Identify which cell holds the provided text, then report its [X, Y] central coordinate. 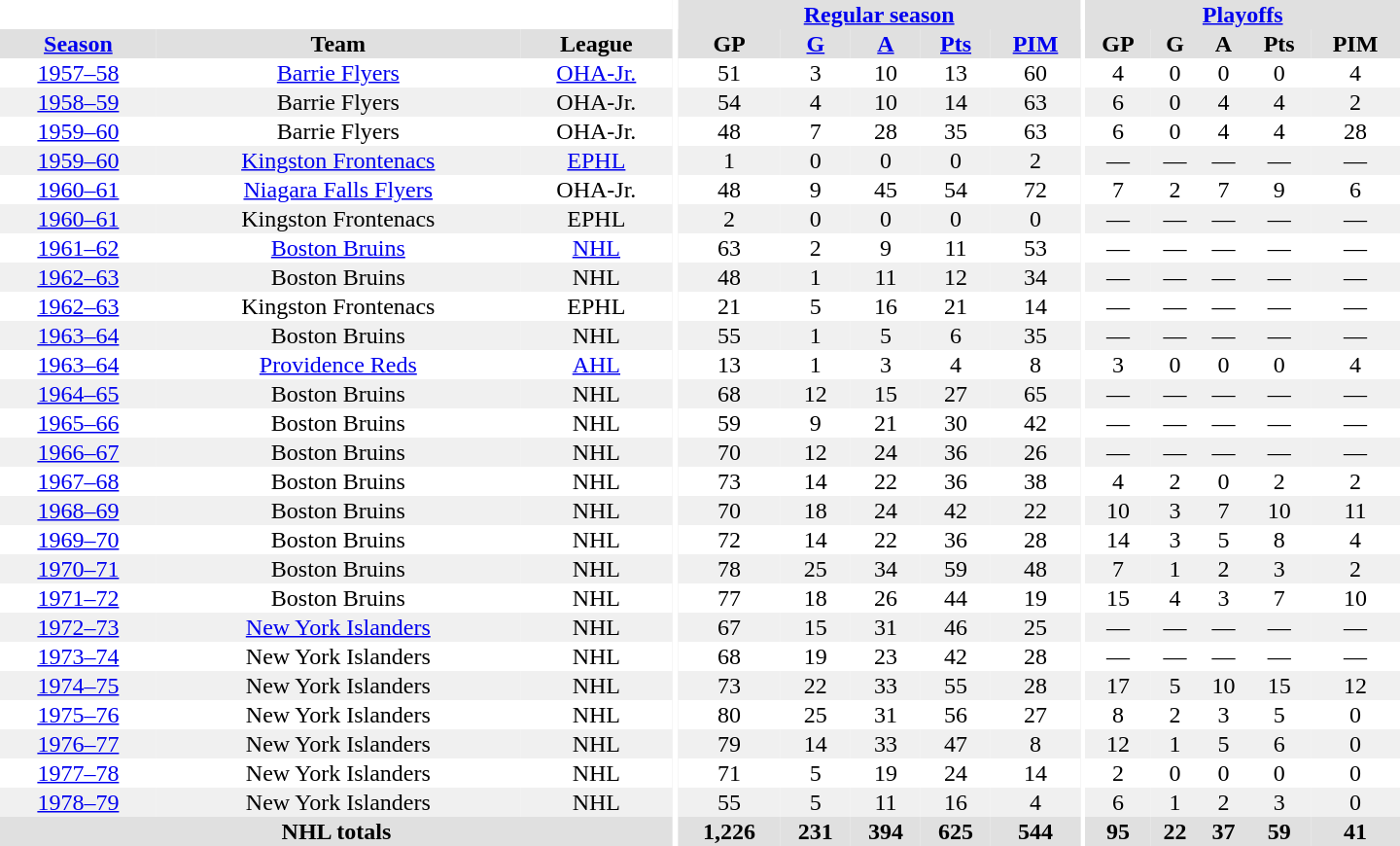
Regular season [879, 15]
51 [729, 73]
95 [1118, 831]
544 [1035, 831]
78 [729, 569]
625 [956, 831]
1970–71 [78, 569]
1968–69 [78, 511]
71 [729, 773]
1958–59 [78, 102]
80 [729, 715]
1973–74 [78, 656]
38 [1035, 481]
1969–70 [78, 540]
1972–73 [78, 627]
1966–67 [78, 452]
1978–79 [78, 802]
53 [1035, 248]
1976–77 [78, 744]
Season [78, 44]
Playoffs [1242, 15]
60 [1035, 73]
1974–75 [78, 686]
45 [886, 190]
League [597, 44]
41 [1355, 831]
AHL [597, 365]
44 [956, 598]
37 [1223, 831]
Team [338, 44]
Niagara Falls Flyers [338, 190]
1977–78 [78, 773]
231 [816, 831]
1,226 [729, 831]
394 [886, 831]
47 [956, 744]
1975–76 [78, 715]
46 [956, 627]
1961–62 [78, 248]
65 [1035, 394]
67 [729, 627]
79 [729, 744]
1971–72 [78, 598]
1964–65 [78, 394]
17 [1118, 686]
23 [886, 656]
Providence Reds [338, 365]
NHL totals [336, 831]
30 [956, 423]
1965–66 [78, 423]
56 [956, 715]
1967–68 [78, 481]
1957–58 [78, 73]
77 [729, 598]
